Return (x, y) of the center of cell containing provided text 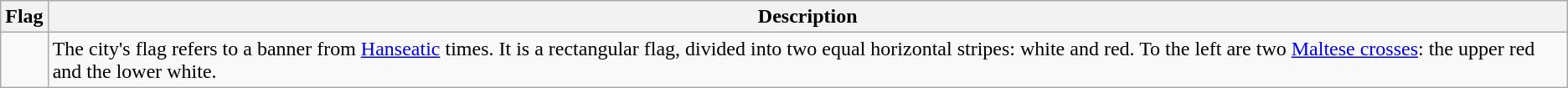
Description (807, 17)
Flag (24, 17)
